Capture the cell that displays the provided text and extract its [x, y] central coordinate. 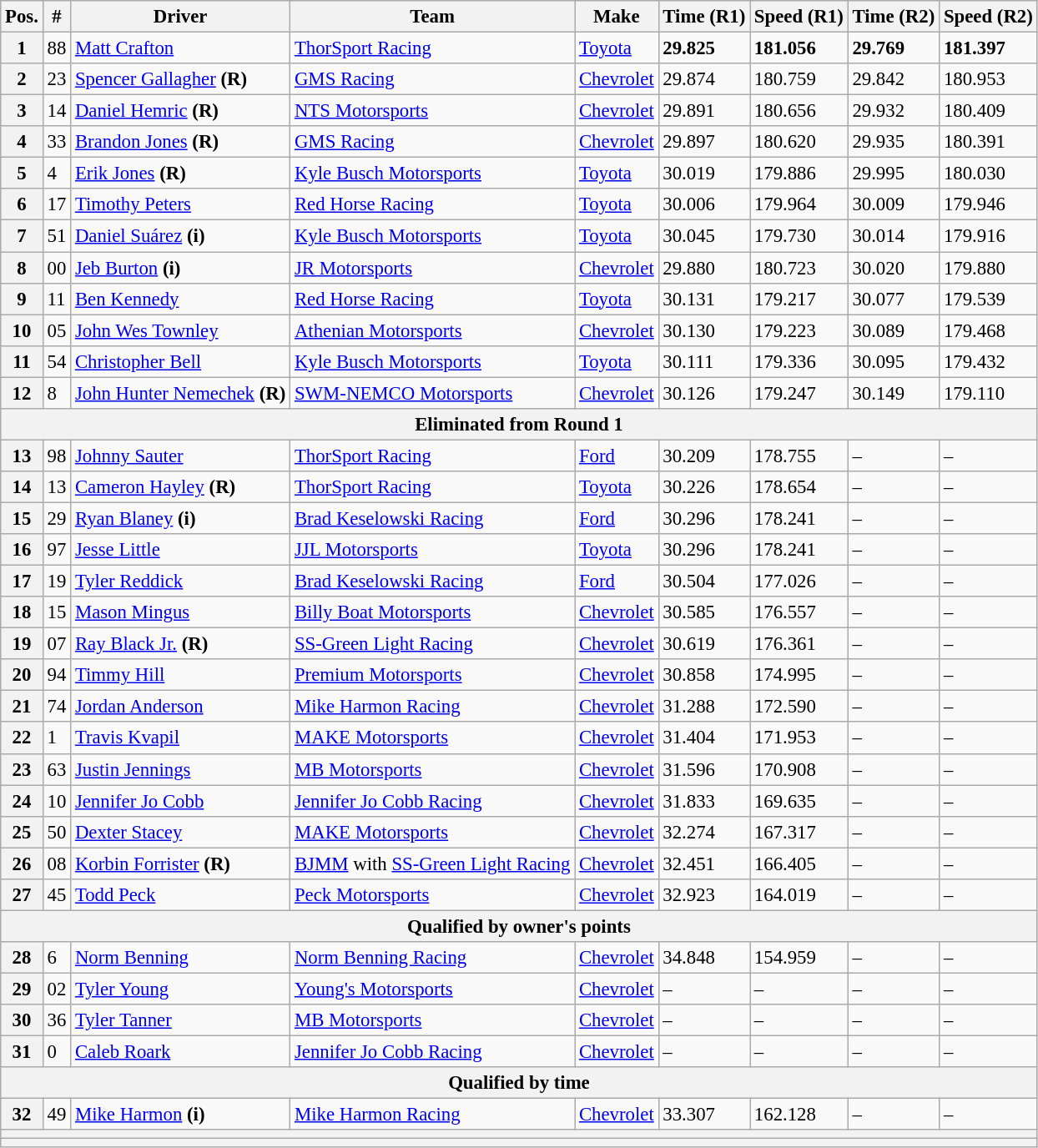
Team [432, 17]
BJMM with SS-Green Light Racing [432, 864]
29.897 [704, 142]
Jeb Burton (i) [180, 268]
30.045 [704, 236]
33.307 [704, 1115]
Make [617, 17]
31.404 [704, 738]
Billy Boat Motorsports [432, 612]
32.451 [704, 864]
179.223 [799, 330]
50 [57, 832]
94 [57, 675]
180.409 [989, 111]
166.405 [799, 864]
176.361 [799, 644]
Young's Motorsports [432, 989]
Mason Mingus [180, 612]
29.932 [894, 111]
Tyler Young [180, 989]
Justin Jennings [180, 769]
16 [22, 550]
172.590 [799, 707]
Qualified by owner's points [519, 926]
7 [22, 236]
45 [57, 895]
Norm Benning [180, 958]
32 [22, 1115]
Todd Peck [180, 895]
51 [57, 236]
Travis Kvapil [180, 738]
180.953 [989, 79]
179.217 [799, 299]
NTS Motorsports [432, 111]
Timothy Peters [180, 204]
31.596 [704, 769]
30.095 [894, 361]
179.110 [989, 393]
Eliminated from Round 1 [519, 425]
179.946 [989, 204]
30.619 [704, 644]
21 [22, 707]
63 [57, 769]
9 [22, 299]
30.131 [704, 299]
164.019 [799, 895]
Cameron Hayley (R) [180, 487]
180.656 [799, 111]
26 [22, 864]
Jennifer Jo Cobb [180, 801]
179.468 [989, 330]
30.111 [704, 361]
Daniel Hemric (R) [180, 111]
22 [22, 738]
18 [22, 612]
27 [22, 895]
08 [57, 864]
29.842 [894, 79]
Jordan Anderson [180, 707]
Jesse Little [180, 550]
2 [22, 79]
179.964 [799, 204]
30.089 [894, 330]
Matt Crafton [180, 48]
Mike Harmon (i) [180, 1115]
180.620 [799, 142]
34.848 [704, 958]
30.006 [704, 204]
24 [22, 801]
98 [57, 456]
31.833 [704, 801]
179.432 [989, 361]
00 [57, 268]
32.923 [704, 895]
Athenian Motorsports [432, 330]
32.274 [704, 832]
SWM-NEMCO Motorsports [432, 393]
30.014 [894, 236]
179.730 [799, 236]
Driver [180, 17]
154.959 [799, 958]
30.504 [704, 582]
Ray Black Jr. (R) [180, 644]
30.149 [894, 393]
49 [57, 1115]
170.908 [799, 769]
178.654 [799, 487]
30.077 [894, 299]
74 [57, 707]
0 [57, 1052]
30 [22, 1020]
30.585 [704, 612]
25 [22, 832]
07 [57, 644]
Qualified by time [519, 1083]
Tyler Reddick [180, 582]
Caleb Roark [180, 1052]
179.916 [989, 236]
Dexter Stacey [180, 832]
30.009 [894, 204]
30.130 [704, 330]
177.026 [799, 582]
179.336 [799, 361]
179.886 [799, 174]
Time (R2) [894, 17]
54 [57, 361]
176.557 [799, 612]
179.247 [799, 393]
SS-Green Light Racing [432, 644]
Ryan Blaney (i) [180, 518]
169.635 [799, 801]
179.880 [989, 268]
30.020 [894, 268]
29.995 [894, 174]
Christopher Bell [180, 361]
178.755 [799, 456]
JJL Motorsports [432, 550]
Timmy Hill [180, 675]
Speed (R1) [799, 17]
Pos. [22, 17]
29.891 [704, 111]
30.226 [704, 487]
Erik Jones (R) [180, 174]
Norm Benning Racing [432, 958]
12 [22, 393]
31.288 [704, 707]
29.874 [704, 79]
Korbin Forrister (R) [180, 864]
Johnny Sauter [180, 456]
181.056 [799, 48]
02 [57, 989]
174.995 [799, 675]
171.953 [799, 738]
29.880 [704, 268]
180.723 [799, 268]
36 [57, 1020]
180.759 [799, 79]
5 [22, 174]
Premium Motorsports [432, 675]
Brandon Jones (R) [180, 142]
31 [22, 1052]
30.126 [704, 393]
30.209 [704, 456]
33 [57, 142]
29.769 [894, 48]
20 [22, 675]
29.935 [894, 142]
Time (R1) [704, 17]
# [57, 17]
John Wes Townley [180, 330]
Peck Motorsports [432, 895]
05 [57, 330]
JR Motorsports [432, 268]
Tyler Tanner [180, 1020]
Daniel Suárez (i) [180, 236]
28 [22, 958]
Speed (R2) [989, 17]
John Hunter Nemechek (R) [180, 393]
29.825 [704, 48]
162.128 [799, 1115]
181.397 [989, 48]
88 [57, 48]
30.019 [704, 174]
Ben Kennedy [180, 299]
167.317 [799, 832]
179.539 [989, 299]
3 [22, 111]
180.391 [989, 142]
30.858 [704, 675]
180.030 [989, 174]
97 [57, 550]
Spencer Gallagher (R) [180, 79]
